Provide the [x, y] coordinate of the cell's center where the given text is located.  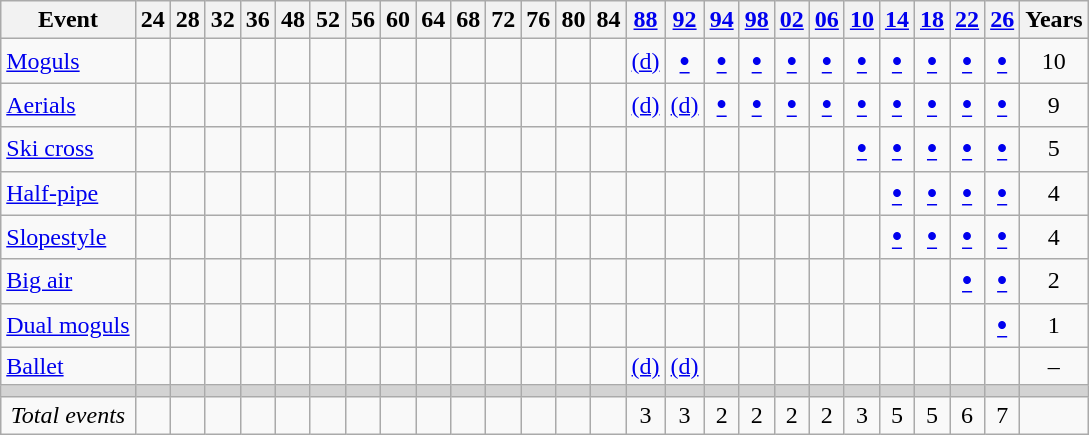
Aerials [68, 105]
6 [968, 415]
80 [574, 20]
Ballet [68, 366]
48 [292, 20]
98 [756, 20]
92 [684, 20]
Dual moguls [68, 325]
Total events [68, 415]
– [1054, 366]
Years [1054, 20]
Big air [68, 281]
94 [722, 20]
14 [896, 20]
28 [188, 20]
9 [1054, 105]
18 [932, 20]
52 [328, 20]
64 [434, 20]
56 [364, 20]
Event [68, 20]
76 [538, 20]
02 [792, 20]
88 [646, 20]
1 [1054, 325]
24 [152, 20]
26 [1002, 20]
Ski cross [68, 149]
Half-pipe [68, 193]
72 [504, 20]
Moguls [68, 61]
7 [1002, 415]
36 [258, 20]
Slopestyle [68, 237]
32 [222, 20]
22 [968, 20]
60 [398, 20]
68 [468, 20]
84 [608, 20]
06 [826, 20]
